Extract the [X, Y] coordinate from the center of the cell holding the provided text.  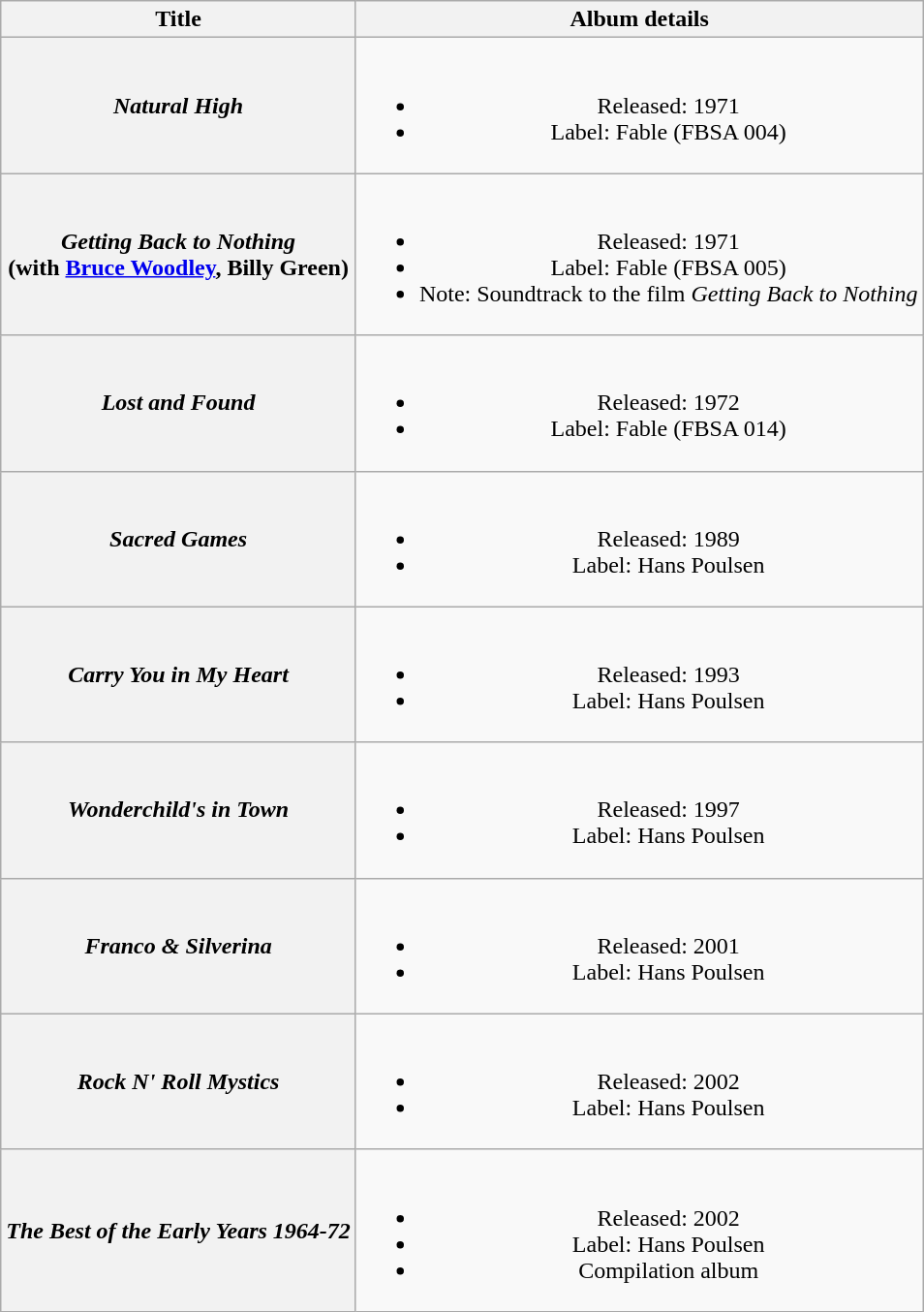
Released: 2002Label: Hans PoulsenCompilation album [639, 1231]
Released: 1997Label: Hans Poulsen [639, 810]
Released: 1971Label: Fable (FBSA 004) [639, 106]
Released: 1993Label: Hans Poulsen [639, 674]
Released: 1972Label: Fable (FBSA 014) [639, 403]
Carry You in My Heart [178, 674]
Lost and Found [178, 403]
Released: 1989Label: Hans Poulsen [639, 539]
Released: 2001Label: Hans Poulsen [639, 946]
The Best of the Early Years 1964-72 [178, 1231]
Franco & Silverina [178, 946]
Getting Back to Nothing (with Bruce Woodley, Billy Green) [178, 254]
Rock N' Roll Mystics [178, 1081]
Released: 1971Label: Fable (FBSA 005)Note: Soundtrack to the film Getting Back to Nothing [639, 254]
Sacred Games [178, 539]
Album details [639, 19]
Natural High [178, 106]
Wonderchild's in Town [178, 810]
Title [178, 19]
Released: 2002Label: Hans Poulsen [639, 1081]
